Return the [x, y] coordinate for the center point of the cell that contains the specified text.  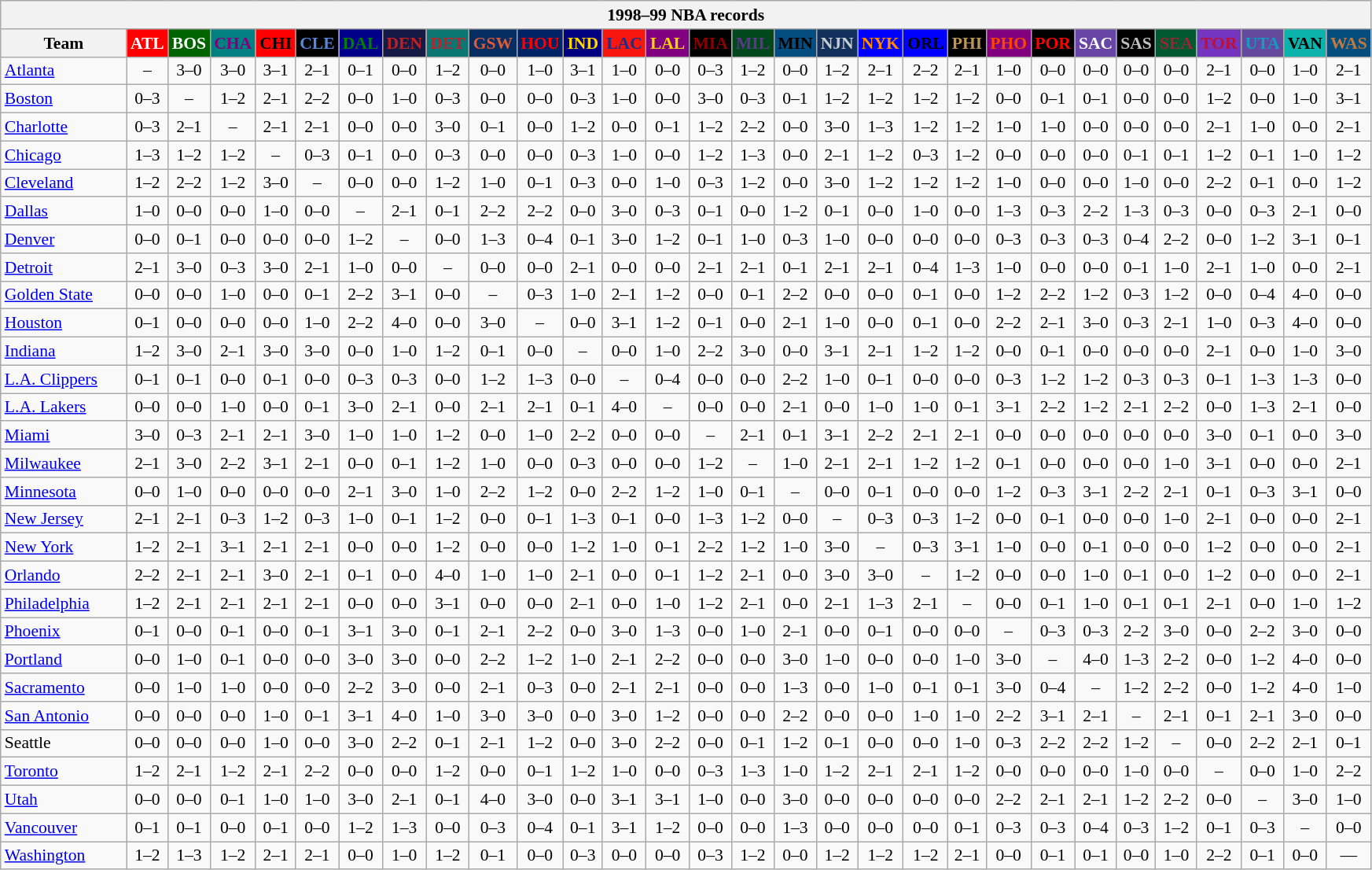
Phoenix [64, 632]
Sacramento [64, 688]
DET [448, 43]
Portland [64, 660]
New Jersey [64, 519]
Toronto [64, 772]
MIA [710, 43]
Dallas [64, 212]
DEN [404, 43]
Denver [64, 239]
NJN [837, 43]
Cleveland [64, 183]
Charlotte [64, 127]
San Antonio [64, 716]
SAC [1096, 43]
L.A. Clippers [64, 379]
ATL [148, 43]
CHA [233, 43]
Utah [64, 800]
MIN [795, 43]
1998–99 NBA records [686, 15]
Milwaukee [64, 463]
GSW [494, 43]
Philadelphia [64, 603]
Washington [64, 856]
HOU [539, 43]
PHO [1008, 43]
POR [1053, 43]
NYK [881, 43]
PHI [967, 43]
Golden State [64, 295]
Seattle [64, 743]
SAS [1136, 43]
Houston [64, 323]
L.A. Lakers [64, 407]
CHI [275, 43]
Atlanta [64, 71]
Minnesota [64, 492]
LAC [624, 43]
CLE [318, 43]
ORL [926, 43]
Detroit [64, 267]
TOR [1219, 43]
New York [64, 547]
VAN [1305, 43]
SEA [1176, 43]
Orlando [64, 576]
LAL [668, 43]
UTA [1263, 43]
IND [583, 43]
WAS [1349, 43]
Miami [64, 436]
BOS [189, 43]
Team [64, 43]
Vancouver [64, 828]
DAL [361, 43]
Boston [64, 99]
MIL [753, 43]
— [1349, 856]
Indiana [64, 352]
Chicago [64, 155]
